Capture the cell that displays the provided text and extract its (x, y) central coordinate. 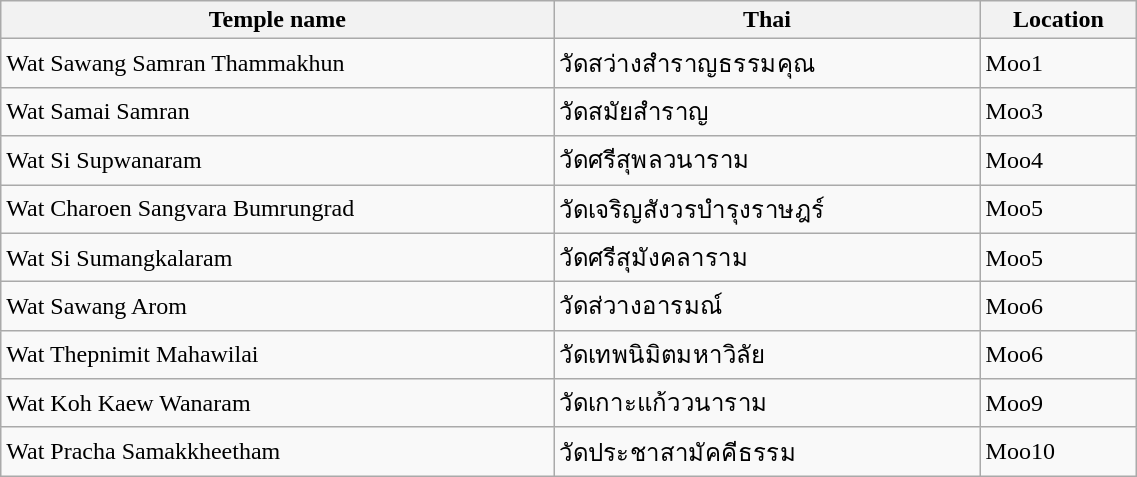
วัดเกาะแก้ววนาราม (767, 404)
Moo3 (1058, 112)
วัดศรีสุพลวนาราม (767, 160)
Location (1058, 20)
Wat Sawang Arom (278, 306)
วัดเทพนิมิตมหาวิลัย (767, 354)
วัดประชาสามัคคีธรรม (767, 452)
Wat Thepnimit Mahawilai (278, 354)
Wat Sawang Samran Thammakhun (278, 64)
วัดส่วางอารมณ์ (767, 306)
Moo4 (1058, 160)
Thai (767, 20)
Wat Pracha Samakkheetham (278, 452)
วัดศรีสุมังคลาราม (767, 258)
Moo1 (1058, 64)
Wat Si Sumangkalaram (278, 258)
Wat Si Supwanaram (278, 160)
วัดเจริญสังวรบำรุงราษฎร์ (767, 208)
Wat Samai Samran (278, 112)
วัดสมัยสำราญ (767, 112)
Wat Charoen Sangvara Bumrungrad (278, 208)
Moo9 (1058, 404)
Moo10 (1058, 452)
Temple name (278, 20)
วัดสว่างสำราญธรรมคุณ (767, 64)
Wat Koh Kaew Wanaram (278, 404)
